Find where the given text appears and provide that cell's center as (X, Y) coordinate. 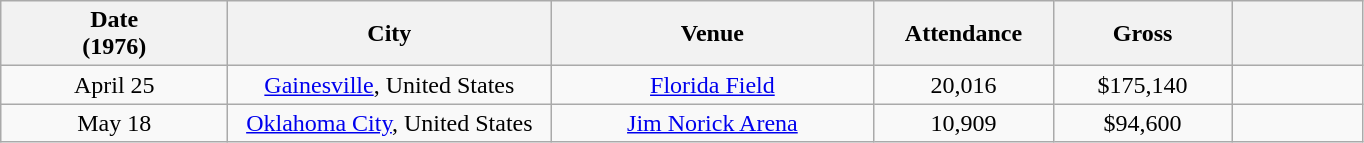
April 25 (114, 85)
Date(1976) (114, 34)
Gainesville, United States (390, 85)
10,909 (964, 123)
$175,140 (1142, 85)
Jim Norick Arena (712, 123)
Florida Field (712, 85)
Attendance (964, 34)
$94,600 (1142, 123)
City (390, 34)
Venue (712, 34)
Gross (1142, 34)
20,016 (964, 85)
Oklahoma City, United States (390, 123)
May 18 (114, 123)
